From the cell containing the given text, extract its center point as [X, Y] coordinate. 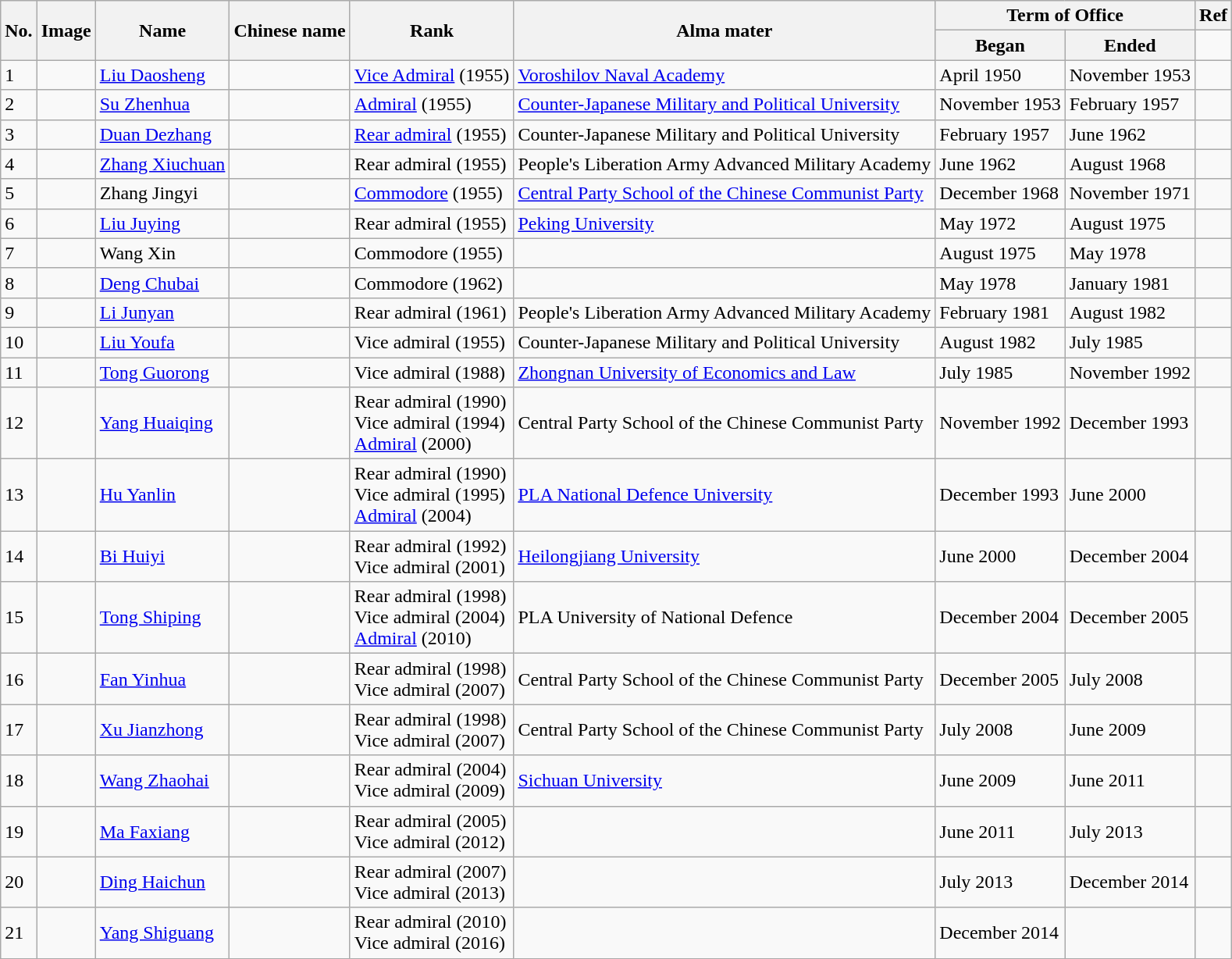
Tong Shiping [162, 618]
Fan Yinhua [162, 679]
April 1950 [1000, 75]
Vice admiral (1988) [432, 373]
Wang Xin [162, 253]
Peking University [725, 223]
Rank [432, 30]
Rear admiral (2004)Vice admiral (2009) [432, 781]
Wang Zhaohai [162, 781]
Image [66, 30]
Zhang Xiuchuan [162, 164]
1 [19, 75]
Rear admiral (2007)Vice admiral (2013) [432, 882]
Rear admiral (1998)Vice admiral (2004)Admiral (2010) [432, 618]
18 [19, 781]
Vice Admiral (1955) [432, 75]
Yang Shiguang [162, 932]
PLA University of National Defence [725, 618]
Rear admiral (1990)Vice admiral (1994)Admiral (2000) [432, 423]
Rear admiral (1992)Vice admiral (2001) [432, 556]
Ma Faxiang [162, 831]
Term of Office [1065, 16]
8 [19, 283]
Bi Huiyi [162, 556]
Deng Chubai [162, 283]
Su Zhenhua [162, 105]
Ding Haichun [162, 882]
Began [1000, 45]
9 [19, 312]
Admiral (1955) [432, 105]
21 [19, 932]
Heilongjiang University [725, 556]
Alma mater [725, 30]
Liu Juying [162, 223]
Duan Dezhang [162, 134]
Liu Daosheng [162, 75]
20 [19, 882]
PLA National Defence University [725, 495]
11 [19, 373]
Name [162, 30]
Li Junyan [162, 312]
Rear admiral (1961) [432, 312]
Rear admiral (2005)Vice admiral (2012) [432, 831]
Tong Guorong [162, 373]
December 1968 [1000, 194]
Yang Huaiqing [162, 423]
5 [19, 194]
16 [19, 679]
May 1972 [1000, 223]
Hu Yanlin [162, 495]
Chinese name [290, 30]
6 [19, 223]
7 [19, 253]
Ended [1130, 45]
12 [19, 423]
15 [19, 618]
August 1968 [1130, 164]
February 1981 [1000, 312]
4 [19, 164]
2 [19, 105]
10 [19, 342]
14 [19, 556]
Voroshilov Naval Academy [725, 75]
Ref [1213, 16]
Sichuan University [725, 781]
January 1981 [1130, 283]
3 [19, 134]
19 [19, 831]
Vice admiral (1955) [432, 342]
November 1971 [1130, 194]
Rear admiral (2010)Vice admiral (2016) [432, 932]
Liu Youfa [162, 342]
Xu Jianzhong [162, 729]
17 [19, 729]
No. [19, 30]
Rear admiral (1990)Vice admiral (1995)Admiral (2004) [432, 495]
Zhongnan University of Economics and Law [725, 373]
13 [19, 495]
Commodore (1962) [432, 283]
Zhang Jingyi [162, 194]
